Provide the (x, y) coordinate of the cell's center where the given text is located.  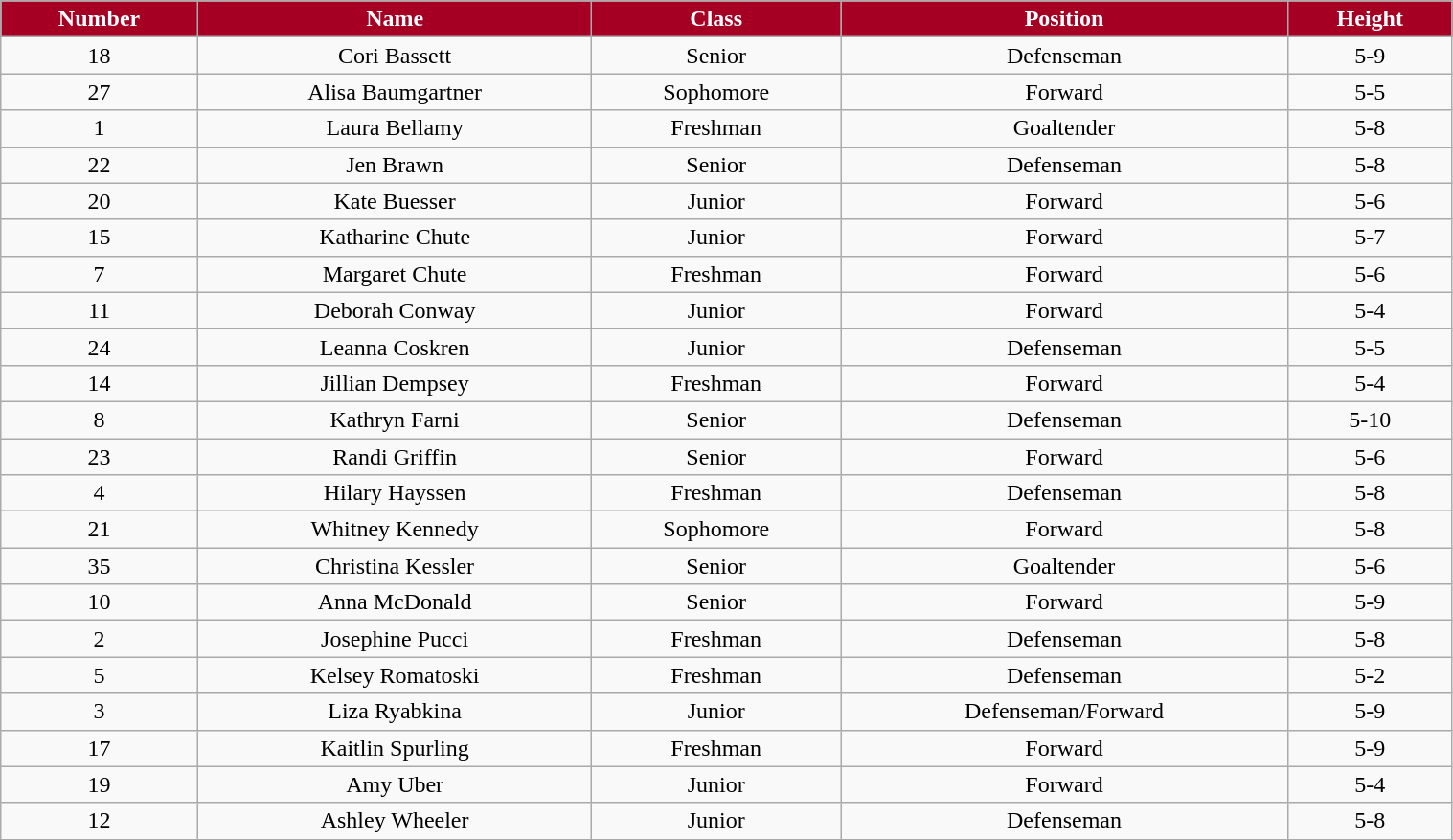
Whitney Kennedy (395, 530)
19 (100, 784)
14 (100, 383)
22 (100, 165)
Randi Griffin (395, 457)
Cori Bassett (395, 56)
Deborah Conway (395, 310)
24 (100, 347)
Jillian Dempsey (395, 383)
Defenseman/Forward (1065, 712)
Kate Buesser (395, 201)
Ashley Wheeler (395, 821)
15 (100, 238)
Margaret Chute (395, 274)
Liza Ryabkina (395, 712)
Kathryn Farni (395, 420)
Leanna Coskren (395, 347)
5 (100, 675)
Class (716, 19)
8 (100, 420)
Laura Bellamy (395, 128)
27 (100, 92)
2 (100, 639)
Anna McDonald (395, 602)
3 (100, 712)
Hilary Hayssen (395, 493)
7 (100, 274)
12 (100, 821)
4 (100, 493)
Christina Kessler (395, 566)
5-7 (1370, 238)
Number (100, 19)
1 (100, 128)
17 (100, 748)
5-2 (1370, 675)
Height (1370, 19)
Kelsey Romatoski (395, 675)
Katharine Chute (395, 238)
10 (100, 602)
20 (100, 201)
Position (1065, 19)
Jen Brawn (395, 165)
Alisa Baumgartner (395, 92)
Name (395, 19)
11 (100, 310)
35 (100, 566)
23 (100, 457)
18 (100, 56)
21 (100, 530)
Amy Uber (395, 784)
Kaitlin Spurling (395, 748)
5-10 (1370, 420)
Josephine Pucci (395, 639)
